Capture the cell that displays the provided text and extract its [x, y] central coordinate. 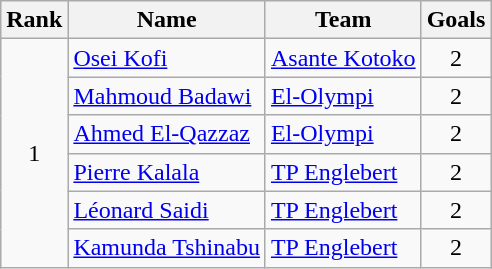
Ahmed El-Qazzaz [167, 134]
Team [343, 20]
Pierre Kalala [167, 172]
Asante Kotoko [343, 58]
Mahmoud Badawi [167, 96]
Léonard Saidi [167, 210]
Goals [456, 20]
Osei Kofi [167, 58]
1 [34, 153]
Rank [34, 20]
Kamunda Tshinabu [167, 248]
Name [167, 20]
